Provide the [X, Y] coordinate of the cell's center where the given text is located.  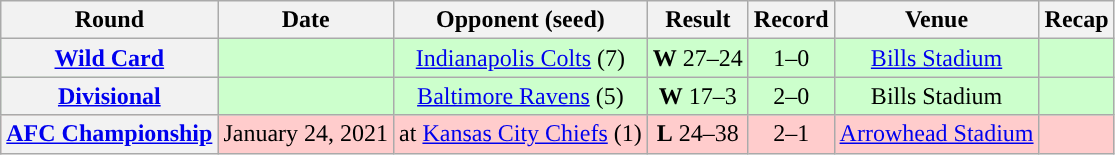
Indianapolis Colts (7) [521, 58]
Recap [1076, 20]
Result [698, 20]
Divisional [110, 96]
1–0 [791, 58]
Record [791, 20]
2–0 [791, 96]
January 24, 2021 [306, 134]
Date [306, 20]
L 24–38 [698, 134]
W 17–3 [698, 96]
Arrowhead Stadium [936, 134]
at Kansas City Chiefs (1) [521, 134]
Opponent (seed) [521, 20]
Venue [936, 20]
Wild Card [110, 58]
AFC Championship [110, 134]
Round [110, 20]
Baltimore Ravens (5) [521, 96]
W 27–24 [698, 58]
2–1 [791, 134]
